Pinpoint the cell where the given text exists, returning its [X, Y] midpoint coordinate. 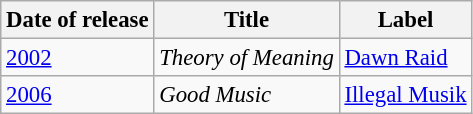
Label [406, 20]
Good Music [246, 95]
2006 [78, 95]
Title [246, 20]
Illegal Musik [406, 95]
Date of release [78, 20]
Theory of Meaning [246, 58]
2002 [78, 58]
Dawn Raid [406, 58]
